Provide the (X, Y) coordinate of the cell's center where the given text is located.  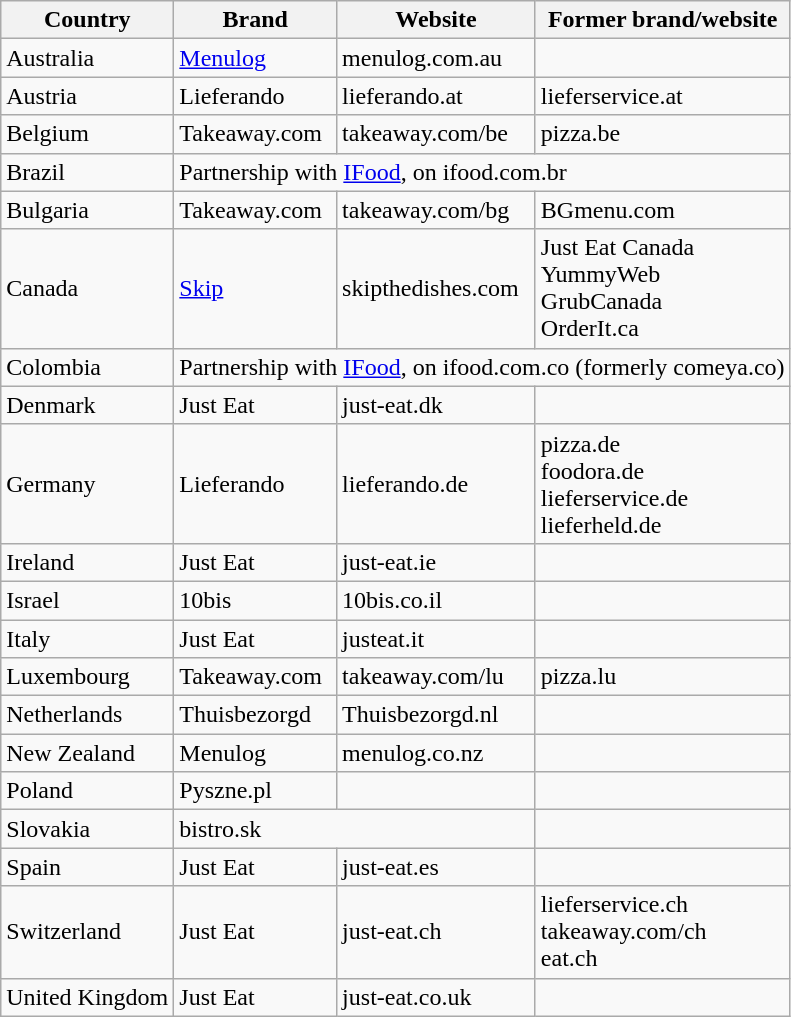
Thuisbezorgd (256, 715)
justeat.it (436, 639)
bistro.sk (355, 829)
Poland (88, 791)
Switzerland (88, 932)
menulog.com.au (436, 58)
lieferservice.at (662, 96)
Slovakia (88, 829)
Partnership with IFood, on ifood.com.br (482, 172)
lieferando.at (436, 96)
Italy (88, 639)
just-eat.dk (436, 405)
takeaway.com/lu (436, 677)
Luxembourg (88, 677)
Spain (88, 867)
10bis.co.il (436, 600)
Website (436, 20)
Austria (88, 96)
menulog.co.nz (436, 753)
pizza.lu (662, 677)
just-eat.co.uk (436, 997)
United Kingdom (88, 997)
Country (88, 20)
Partnership with IFood, on ifood.com.co (formerly comeya.co) (482, 367)
takeaway.com/be (436, 134)
Netherlands (88, 715)
Colombia (88, 367)
just-eat.es (436, 867)
Canada (88, 288)
Germany (88, 484)
10bis (256, 600)
just-eat.ie (436, 562)
pizza.de foodora.de lieferservice.de lieferheld.de (662, 484)
Denmark (88, 405)
BGmenu.com (662, 210)
Ireland (88, 562)
skipthedishes.com (436, 288)
takeaway.com/bg (436, 210)
Belgium (88, 134)
Former brand/website (662, 20)
Australia (88, 58)
New Zealand (88, 753)
Pyszne.pl (256, 791)
lieferando.de (436, 484)
Thuisbezorgd.nl (436, 715)
lieferservice.chtakeaway.com/cheat.ch (662, 932)
Brand (256, 20)
just-eat.ch (436, 932)
Brazil (88, 172)
Skip (256, 288)
pizza.be (662, 134)
Just Eat CanadaYummyWebGrubCanadaOrderIt.ca (662, 288)
Israel (88, 600)
Bulgaria (88, 210)
